Output the (X, Y) coordinate of the center of the cell containing the given text.  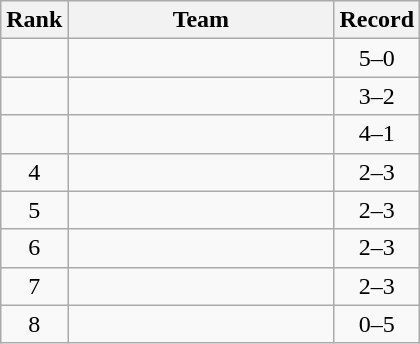
4 (34, 172)
8 (34, 324)
5 (34, 210)
Record (377, 20)
Team (201, 20)
3–2 (377, 96)
7 (34, 286)
0–5 (377, 324)
Rank (34, 20)
6 (34, 248)
5–0 (377, 58)
4–1 (377, 134)
